Determine the [x, y] coordinate at the center of the cell enclosing the given text.  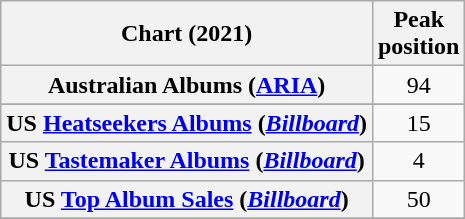
Peakposition [418, 34]
Chart (2021) [187, 34]
US Heatseekers Albums (Billboard) [187, 123]
US Top Album Sales (Billboard) [187, 199]
94 [418, 85]
US Tastemaker Albums (Billboard) [187, 161]
15 [418, 123]
4 [418, 161]
50 [418, 199]
Australian Albums (ARIA) [187, 85]
